Extract the (X, Y) coordinate from the center of the cell holding the provided text.  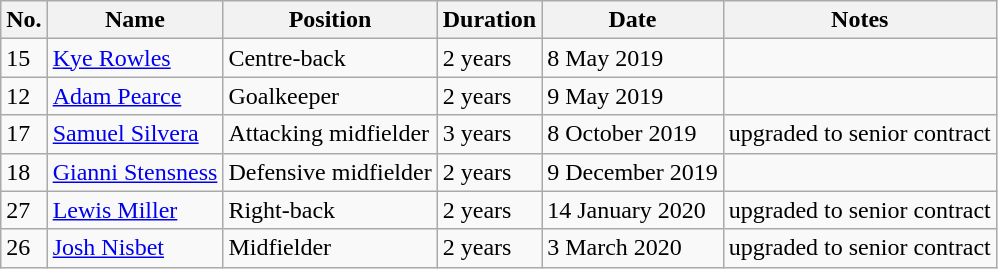
Samuel Silvera (135, 134)
17 (24, 134)
9 December 2019 (633, 172)
12 (24, 96)
Midfielder (330, 248)
Right-back (330, 210)
9 May 2019 (633, 96)
8 October 2019 (633, 134)
8 May 2019 (633, 58)
No. (24, 20)
Position (330, 20)
Name (135, 20)
Attacking midfielder (330, 134)
Goalkeeper (330, 96)
18 (24, 172)
27 (24, 210)
Defensive midfielder (330, 172)
15 (24, 58)
Adam Pearce (135, 96)
Josh Nisbet (135, 248)
Notes (860, 20)
Kye Rowles (135, 58)
14 January 2020 (633, 210)
Duration (489, 20)
Lewis Miller (135, 210)
3 March 2020 (633, 248)
26 (24, 248)
Date (633, 20)
Centre-back (330, 58)
Gianni Stensness (135, 172)
3 years (489, 134)
